Find where the given text appears and provide that cell's center as [x, y] coordinate. 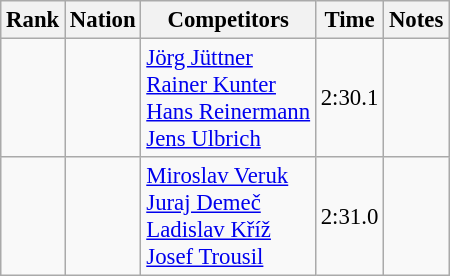
Time [349, 20]
Nation [103, 20]
Rank [33, 20]
Competitors [228, 20]
Miroslav VerukJuraj DemečLadislav KřížJosef Trousil [228, 216]
Jörg JüttnerRainer KunterHans ReinermannJens Ulbrich [228, 98]
Notes [416, 20]
2:30.1 [349, 98]
2:31.0 [349, 216]
